Determine the [x, y] coordinate at the center of the cell enclosing the given text.  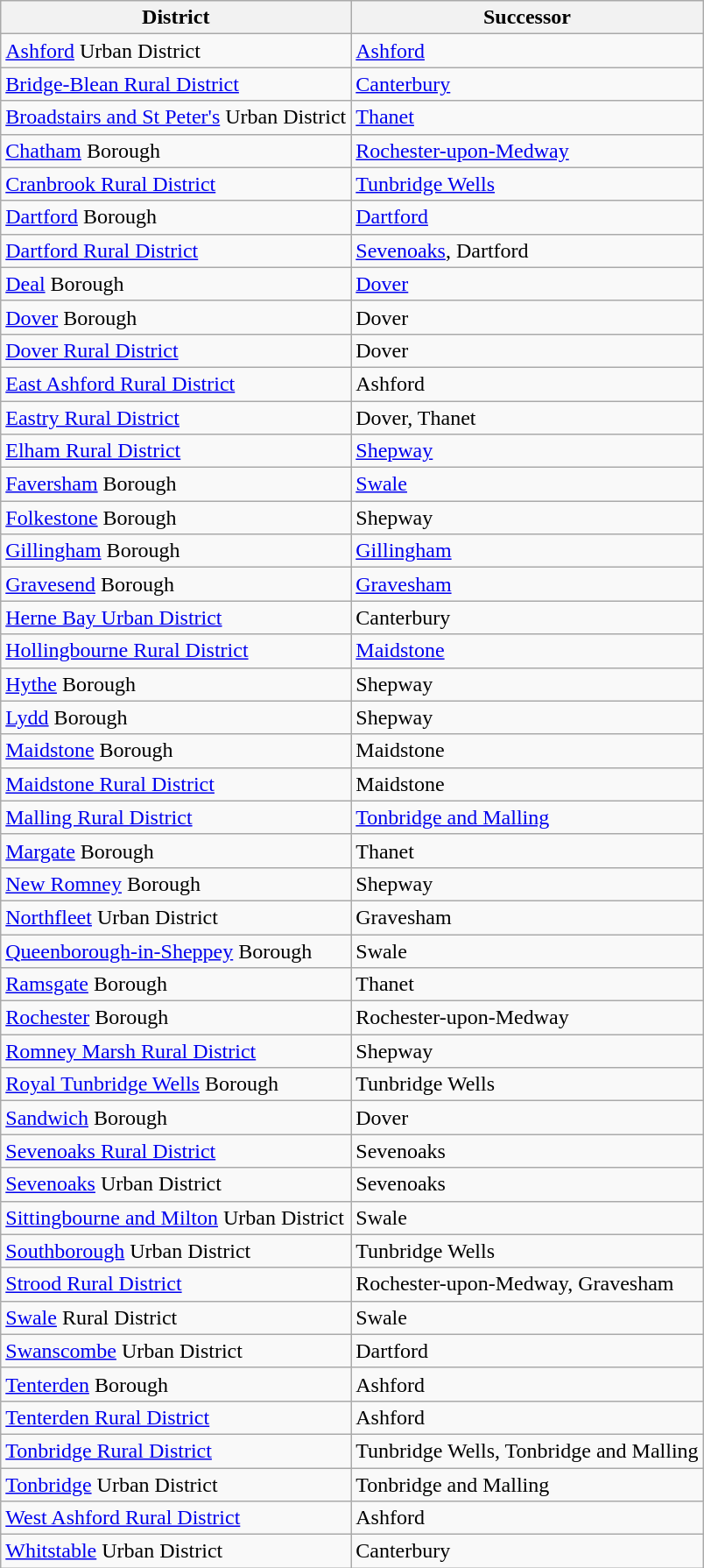
Dover, Thanet [527, 418]
Margate Borough [176, 851]
Deal Borough [176, 284]
Rochester Borough [176, 1018]
Tenterden Borough [176, 1384]
Southborough Urban District [176, 1251]
Hollingbourne Rural District [176, 651]
Lydd Borough [176, 717]
Maidstone Rural District [176, 784]
Folkestone Borough [176, 518]
Sandwich Borough [176, 1118]
Gravesend Borough [176, 584]
Ramsgate Borough [176, 985]
Rochester-upon-Medway, Gravesham [527, 1284]
Chatham Borough [176, 151]
Gillingham Borough [176, 551]
Swale Rural District [176, 1317]
Whitstable Urban District [176, 1551]
Romney Marsh Rural District [176, 1051]
Sevenoaks Rural District [176, 1151]
Tunbridge Wells, Tonbridge and Malling [527, 1451]
Swanscombe Urban District [176, 1351]
Herne Bay Urban District [176, 618]
Faversham Borough [176, 484]
Sittingbourne and Milton Urban District [176, 1218]
East Ashford Rural District [176, 384]
West Ashford Rural District [176, 1518]
Broadstairs and St Peter's Urban District [176, 117]
Strood Rural District [176, 1284]
Eastry Rural District [176, 418]
Dartford Rural District [176, 251]
Dover Rural District [176, 350]
Malling Rural District [176, 817]
Elham Rural District [176, 451]
Sevenoaks Urban District [176, 1184]
Royal Tunbridge Wells Borough [176, 1084]
New Romney Borough [176, 884]
Cranbrook Rural District [176, 184]
Tenterden Rural District [176, 1417]
Dartford Borough [176, 217]
Tonbridge Rural District [176, 1451]
Successor [527, 18]
Queenborough-in-Sheppey Borough [176, 950]
Dover Borough [176, 317]
District [176, 18]
Northfleet Urban District [176, 917]
Maidstone Borough [176, 751]
Bridge-Blean Rural District [176, 84]
Tonbridge Urban District [176, 1485]
Ashford Urban District [176, 51]
Sevenoaks, Dartford [527, 251]
Hythe Borough [176, 684]
Gillingham [527, 551]
